Identify which cell holds the provided text, then report its [x, y] central coordinate. 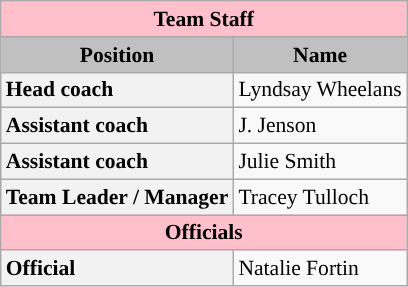
Natalie Fortin [320, 269]
Position [118, 55]
Julie Smith [320, 162]
Name [320, 55]
J. Jenson [320, 126]
Tracey Tulloch [320, 197]
Lyndsay Wheelans [320, 90]
Head coach [118, 90]
Team Leader / Manager [118, 197]
Official [118, 269]
Team Staff [204, 19]
Officials [204, 233]
